Extract the [X, Y] coordinate from the center of the cell holding the provided text.  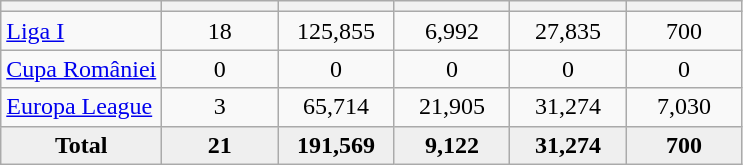
21,905 [452, 107]
6,992 [452, 31]
21 [220, 145]
Liga I [82, 31]
125,855 [336, 31]
18 [220, 31]
Total [82, 145]
27,835 [568, 31]
7,030 [684, 107]
9,122 [452, 145]
65,714 [336, 107]
191,569 [336, 145]
Europa League [82, 107]
3 [220, 107]
Cupa României [82, 69]
